From the cell containing the given text, extract its center point as [X, Y] coordinate. 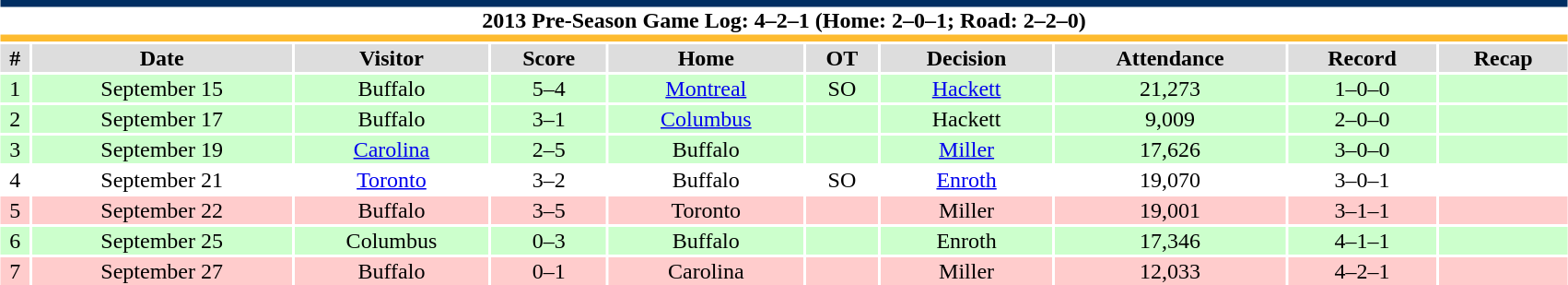
September 22 [162, 210]
12,033 [1170, 271]
September 15 [162, 89]
Home [706, 58]
4–2–1 [1362, 271]
6 [15, 241]
4–1–1 [1362, 241]
Visitor [391, 58]
Montreal [706, 89]
Attendance [1170, 58]
2–0–0 [1362, 119]
1 [15, 89]
Decision [966, 58]
Recap [1504, 58]
17,626 [1170, 149]
0–3 [548, 241]
3–2 [548, 180]
5–4 [548, 89]
2 [15, 119]
September 27 [162, 271]
7 [15, 271]
4 [15, 180]
2–5 [548, 149]
1–0–0 [1362, 89]
3 [15, 149]
2013 Pre-Season Game Log: 4–2–1 (Home: 2–0–1; Road: 2–2–0) [784, 20]
September 25 [162, 241]
Score [548, 58]
3–1 [548, 119]
3–0–0 [1362, 149]
19,070 [1170, 180]
September 21 [162, 180]
0–1 [548, 271]
OT [842, 58]
September 17 [162, 119]
Date [162, 58]
3–0–1 [1362, 180]
17,346 [1170, 241]
# [15, 58]
September 19 [162, 149]
Record [1362, 58]
3–5 [548, 210]
3–1–1 [1362, 210]
21,273 [1170, 89]
5 [15, 210]
9,009 [1170, 119]
19,001 [1170, 210]
